Scan for the cell matching the given text and deliver its (X, Y) coordinate at center. 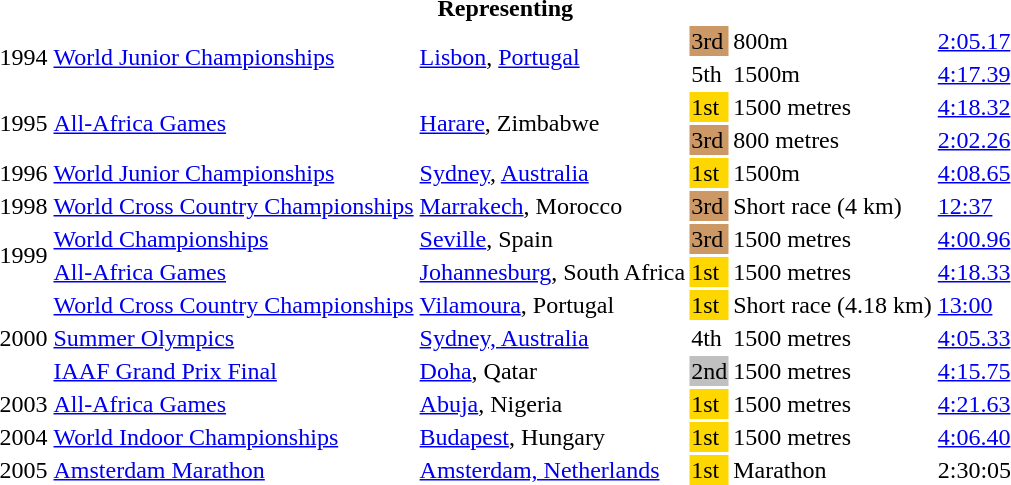
Vilamoura, Portugal (552, 305)
World Indoor Championships (234, 437)
2nd (710, 371)
Seville, Spain (552, 239)
Short race (4 km) (833, 206)
IAAF Grand Prix Final (234, 371)
Abuja, Nigeria (552, 404)
Budapest, Hungary (552, 437)
Harare, Zimbabwe (552, 124)
Amsterdam Marathon (234, 470)
Johannesburg, South Africa (552, 272)
800 metres (833, 140)
Lisbon, Portugal (552, 58)
Amsterdam, Netherlands (552, 470)
Doha, Qatar (552, 371)
Short race (4.18 km) (833, 305)
World Championships (234, 239)
Marrakech, Morocco (552, 206)
Summer Olympics (234, 338)
Marathon (833, 470)
5th (710, 74)
4th (710, 338)
800m (833, 41)
